Output the (X, Y) coordinate of the center of the cell containing the given text.  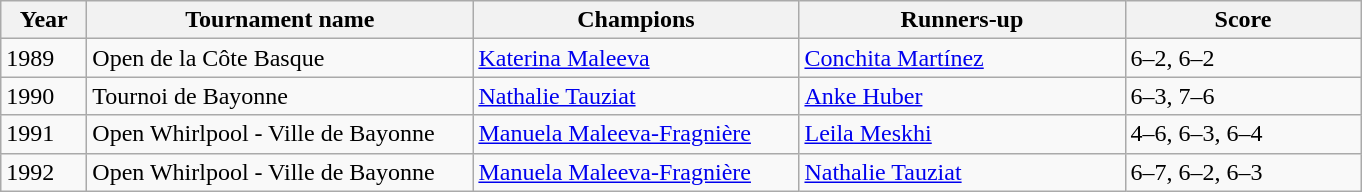
Conchita Martínez (962, 58)
Champions (636, 20)
1990 (44, 96)
1992 (44, 172)
Year (44, 20)
4–6, 6–3, 6–4 (1243, 134)
1989 (44, 58)
6–2, 6–2 (1243, 58)
Anke Huber (962, 96)
6–7, 6–2, 6–3 (1243, 172)
Katerina Maleeva (636, 58)
Score (1243, 20)
Runners-up (962, 20)
Open de la Côte Basque (280, 58)
Tournament name (280, 20)
1991 (44, 134)
6–3, 7–6 (1243, 96)
Tournoi de Bayonne (280, 96)
Leila Meskhi (962, 134)
